Return the [x, y] coordinate for the center point of the cell that contains the specified text.  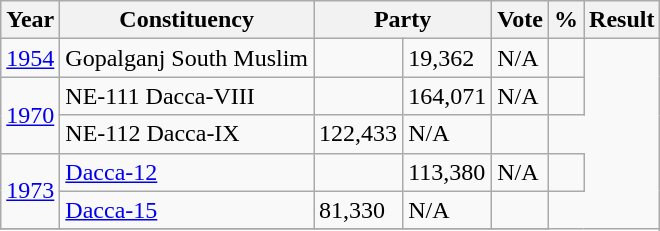
164,071 [448, 96]
113,380 [448, 172]
Vote [520, 20]
122,433 [358, 134]
Party [403, 20]
Year [30, 20]
Constituency [187, 20]
1970 [30, 115]
81,330 [358, 210]
NE-112 Dacca-IX [187, 134]
Result [622, 20]
1973 [30, 191]
Gopalganj South Muslim [187, 58]
NE-111 Dacca-VIII [187, 96]
19,362 [448, 58]
Dacca-12 [187, 172]
% [566, 20]
Dacca-15 [187, 210]
1954 [30, 58]
